Extract the (X, Y) coordinate from the center of the cell holding the provided text.  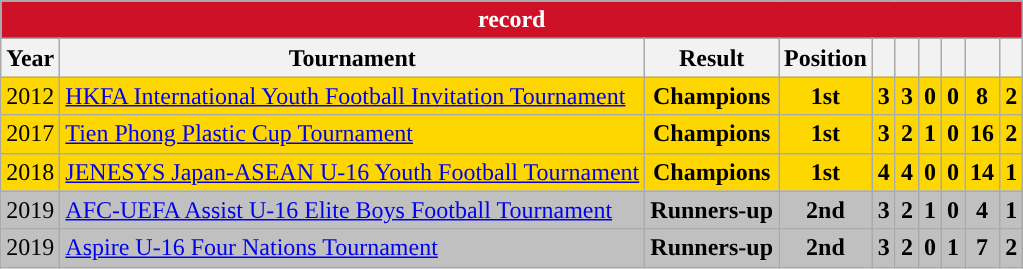
Tien Phong Plastic Cup Tournament (352, 134)
7 (982, 248)
Aspire U-16 Four Nations Tournament (352, 248)
Position (826, 58)
HKFA International Youth Football Invitation Tournament (352, 96)
JENESYS Japan-ASEAN U-16 Youth Football Tournament (352, 172)
Year (30, 58)
2017 (30, 134)
Result (712, 58)
Tournament (352, 58)
record (512, 20)
2012 (30, 96)
14 (982, 172)
16 (982, 134)
2018 (30, 172)
8 (982, 96)
AFC-UEFA Assist U-16 Elite Boys Football Tournament (352, 210)
